Locate the cell with the specified text and output its (x, y) center coordinate. 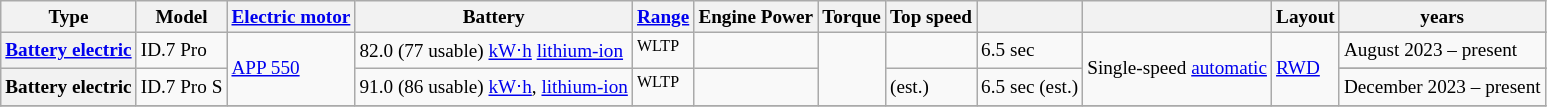
Single-speed automatic (1178, 68)
RWD (1306, 68)
ID.7 Pro S (182, 88)
(est.) (930, 88)
Type (68, 17)
82.0 (77 usable) kW⋅h lithium-ion (494, 50)
August 2023 – present (1442, 50)
Battery (494, 17)
Torque (852, 17)
APP 550 (291, 68)
Engine Power (756, 17)
6.5 sec (1030, 50)
Layout (1306, 17)
December 2023 – present (1442, 88)
years (1442, 17)
Electric motor (291, 17)
6.5 sec (est.) (1030, 88)
Top speed (930, 17)
Range (662, 17)
Model (182, 17)
91.0 (86 usable) kW⋅h, lithium-ion (494, 88)
ID.7 Pro (182, 50)
